Return [x, y] of the center of cell containing provided text 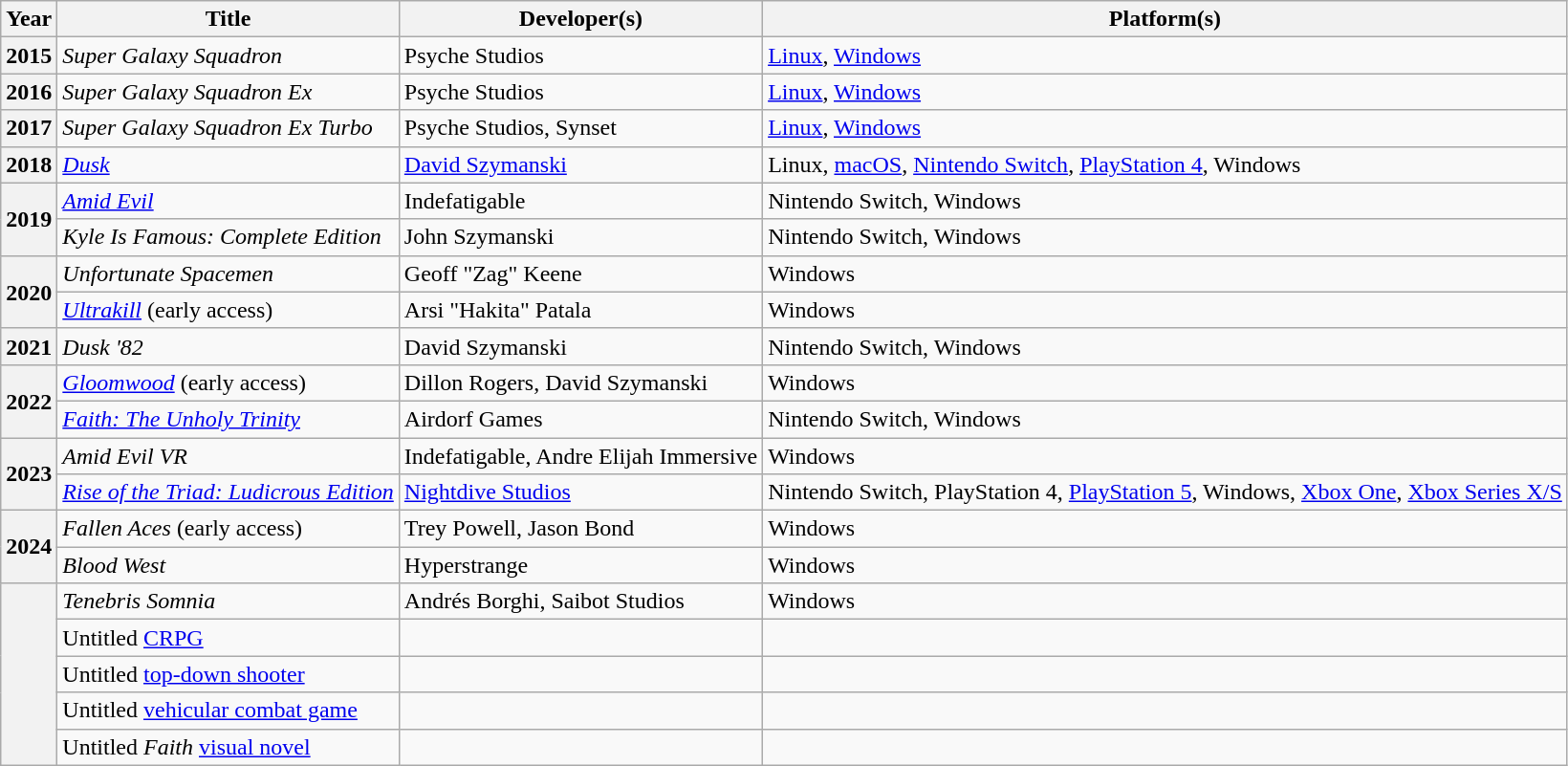
Nightdive Studios [580, 492]
Nintendo Switch, PlayStation 4, PlayStation 5, Windows, Xbox One, Xbox Series X/S [1165, 492]
2023 [29, 474]
Psyche Studios, Synset [580, 128]
2019 [29, 219]
Year [29, 19]
Faith: The Unholy Trinity [229, 419]
Kyle Is Famous: Complete Edition [229, 237]
Geoff "Zag" Keene [580, 274]
2021 [29, 346]
Super Galaxy Squadron Ex [229, 92]
Dusk [229, 164]
Developer(s) [580, 19]
Blood West [229, 565]
2022 [29, 401]
Indefatigable [580, 201]
Tenebris Somnia [229, 602]
Platform(s) [1165, 19]
Super Galaxy Squadron [229, 55]
Ultrakill (early access) [229, 310]
Untitled Faith visual novel [229, 747]
Linux, macOS, Nintendo Switch, PlayStation 4, Windows [1165, 164]
Amid Evil VR [229, 456]
Rise of the Triad: Ludicrous Edition [229, 492]
John Szymanski [580, 237]
2018 [29, 164]
Title [229, 19]
Dillon Rogers, David Szymanski [580, 383]
Untitled CRPG [229, 638]
Fallen Aces (early access) [229, 529]
2017 [29, 128]
Untitled vehicular combat game [229, 711]
Hyperstrange [580, 565]
Super Galaxy Squadron Ex Turbo [229, 128]
2020 [29, 292]
Airdorf Games [580, 419]
2016 [29, 92]
Gloomwood (early access) [229, 383]
Dusk '82 [229, 346]
2024 [29, 547]
2015 [29, 55]
Arsi "Hakita" Patala [580, 310]
Untitled top-down shooter [229, 674]
Andrés Borghi, Saibot Studios [580, 602]
Unfortunate Spacemen [229, 274]
Indefatigable, Andre Elijah Immersive [580, 456]
Trey Powell, Jason Bond [580, 529]
Amid Evil [229, 201]
